Search for the cell housing the specified text and yield its [x, y] center coordinate. 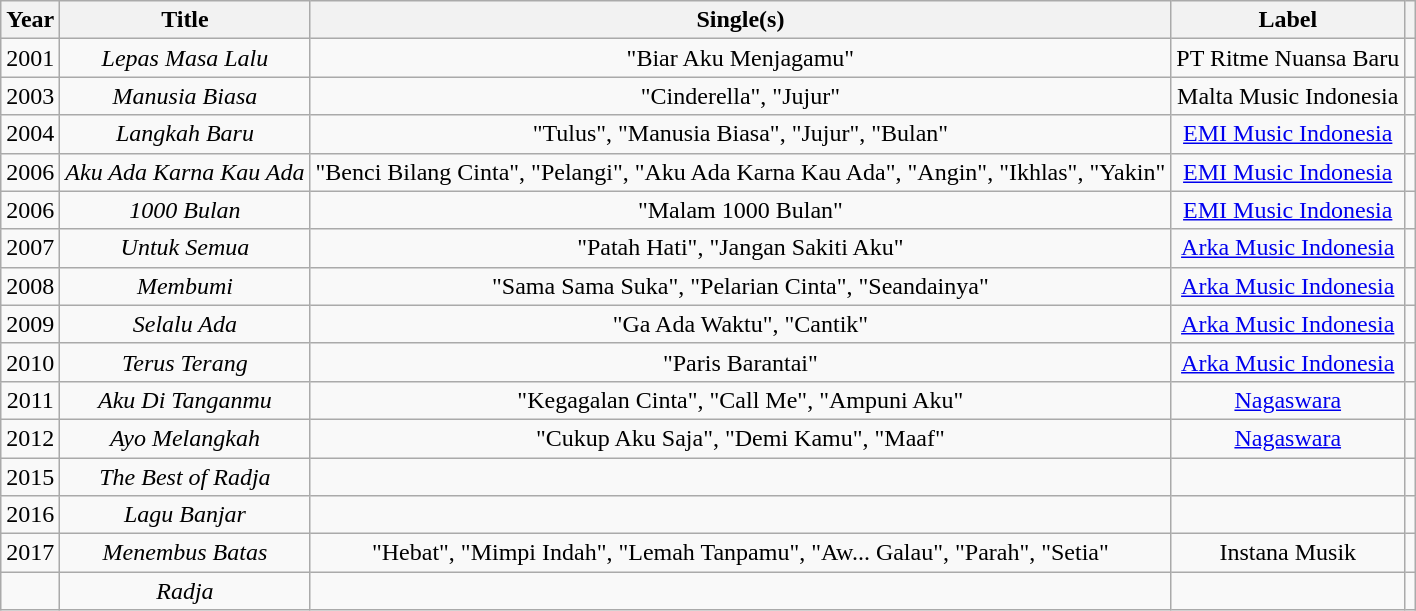
Untuk Semua [185, 248]
Manusia Biasa [185, 96]
2010 [30, 362]
"Ga Ada Waktu", "Cantik" [740, 324]
"Cinderella", "Jujur" [740, 96]
"Benci Bilang Cinta", "Pelangi", "Aku Ada Karna Kau Ada", "Angin", "Ikhlas", "Yakin" [740, 172]
PT Ritme Nuansa Baru [1288, 58]
"Hebat", "Mimpi Indah", "Lemah Tanpamu", "Aw... Galau", "Parah", "Setia" [740, 553]
2007 [30, 248]
Terus Terang [185, 362]
1000 Bulan [185, 210]
Label [1288, 20]
2015 [30, 477]
Lepas Masa Lalu [185, 58]
2004 [30, 134]
Title [185, 20]
Langkah Baru [185, 134]
Instana Musik [1288, 553]
"Paris Barantai" [740, 362]
"Malam 1000 Bulan" [740, 210]
2017 [30, 553]
Year [30, 20]
2008 [30, 286]
"Biar Aku Menjagamu" [740, 58]
Single(s) [740, 20]
Aku Ada Karna Kau Ada [185, 172]
2001 [30, 58]
"Patah Hati", "Jangan Sakiti Aku" [740, 248]
Lagu Banjar [185, 515]
Selalu Ada [185, 324]
2009 [30, 324]
Menembus Batas [185, 553]
Membumi [185, 286]
Ayo Melangkah [185, 438]
Aku Di Tanganmu [185, 400]
2016 [30, 515]
The Best of Radja [185, 477]
2012 [30, 438]
"Kegagalan Cinta", "Call Me", "Ampuni Aku" [740, 400]
Radja [185, 591]
2003 [30, 96]
2011 [30, 400]
"Sama Sama Suka", "Pelarian Cinta", "Seandainya" [740, 286]
"Tulus", "Manusia Biasa", "Jujur", "Bulan" [740, 134]
"Cukup Aku Saja", "Demi Kamu", "Maaf" [740, 438]
Malta Music Indonesia [1288, 96]
